For the text-containing cell, return its midpoint in (x, y) coordinate format. 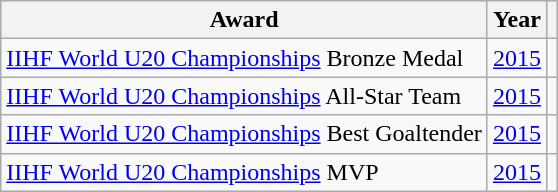
IIHF World U20 Championships All-Star Team (244, 96)
IIHF World U20 Championships MVP (244, 172)
IIHF World U20 Championships Bronze Medal (244, 58)
Award (244, 20)
IIHF World U20 Championships Best Goaltender (244, 134)
Year (516, 20)
